Search for the cell housing the specified text and yield its (x, y) center coordinate. 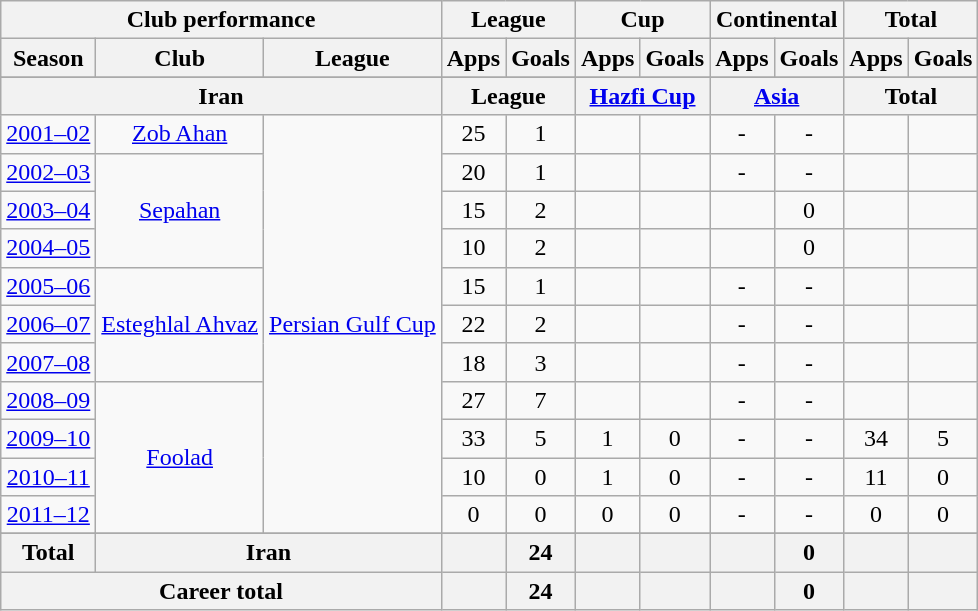
Cup (642, 20)
Foolad (180, 457)
Club (180, 58)
Sepahan (180, 210)
27 (473, 400)
2001–02 (48, 134)
Persian Gulf Cup (353, 324)
Career total (221, 591)
2003–04 (48, 210)
Zob Ahan (180, 134)
2002–03 (48, 172)
3 (541, 362)
20 (473, 172)
Asia (777, 96)
2005–06 (48, 286)
2011–12 (48, 515)
Esteghlal Ahvaz (180, 324)
25 (473, 134)
22 (473, 324)
Continental (777, 20)
2010–11 (48, 477)
33 (473, 438)
34 (876, 438)
2004–05 (48, 248)
2006–07 (48, 324)
11 (876, 477)
18 (473, 362)
2009–10 (48, 438)
Club performance (221, 20)
7 (541, 400)
Hazfi Cup (642, 96)
Season (48, 58)
2008–09 (48, 400)
2007–08 (48, 362)
